Pinpoint the cell where the given text exists, returning its [X, Y] midpoint coordinate. 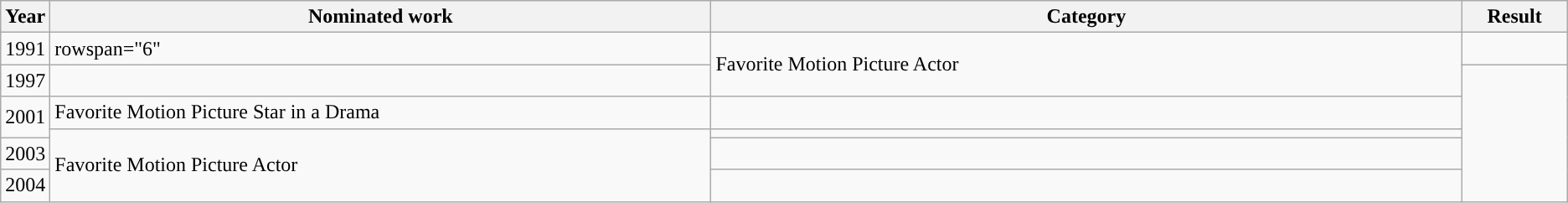
Category [1086, 17]
Year [25, 17]
rowspan="6" [380, 49]
2001 [25, 117]
2004 [25, 185]
1997 [25, 81]
Result [1514, 17]
Nominated work [380, 17]
Favorite Motion Picture Star in a Drama [380, 112]
2003 [25, 154]
1991 [25, 49]
